Detect which cell encompasses the target text, then output its (x, y) center coordinate. 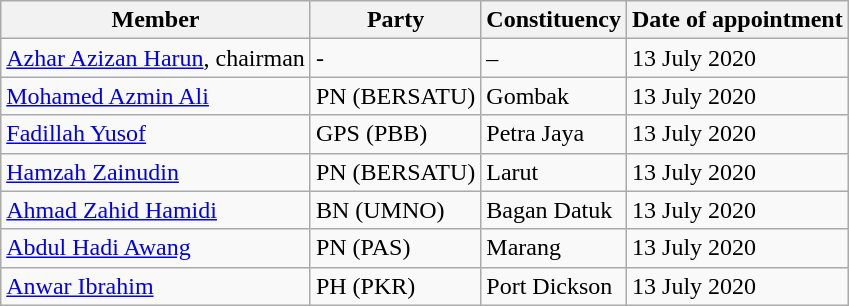
- (395, 58)
Member (156, 20)
Ahmad Zahid Hamidi (156, 210)
Hamzah Zainudin (156, 172)
– (554, 58)
Larut (554, 172)
BN (UMNO) (395, 210)
Fadillah Yusof (156, 134)
Gombak (554, 96)
Party (395, 20)
Abdul Hadi Awang (156, 248)
Mohamed Azmin Ali (156, 96)
Bagan Datuk (554, 210)
Date of appointment (738, 20)
Marang (554, 248)
PH (PKR) (395, 286)
Azhar Azizan Harun, chairman (156, 58)
Constituency (554, 20)
Petra Jaya (554, 134)
Port Dickson (554, 286)
GPS (PBB) (395, 134)
Anwar Ibrahim (156, 286)
PN (PAS) (395, 248)
